Locate the cell with the specified text and output its (x, y) center coordinate. 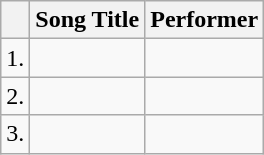
3. (16, 134)
2. (16, 96)
Song Title (88, 20)
1. (16, 58)
Performer (204, 20)
